Determine the (x, y) coordinate at the center of the cell enclosing the given text.  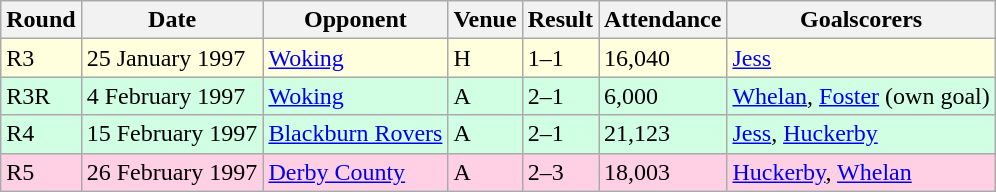
25 January 1997 (172, 58)
21,123 (663, 134)
6,000 (663, 96)
Round (41, 20)
Date (172, 20)
Derby County (356, 172)
R4 (41, 134)
Jess (861, 58)
Huckerby, Whelan (861, 172)
Attendance (663, 20)
Opponent (356, 20)
R3R (41, 96)
R3 (41, 58)
4 February 1997 (172, 96)
Result (560, 20)
Jess, Huckerby (861, 134)
Blackburn Rovers (356, 134)
H (485, 58)
Whelan, Foster (own goal) (861, 96)
16,040 (663, 58)
15 February 1997 (172, 134)
Venue (485, 20)
Goalscorers (861, 20)
26 February 1997 (172, 172)
2–3 (560, 172)
1–1 (560, 58)
R5 (41, 172)
18,003 (663, 172)
